Output the (x, y) coordinate of the center of the cell containing the given text.  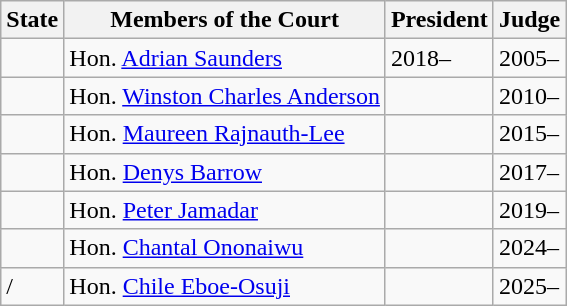
2019– (529, 210)
2005– (529, 58)
/ (32, 286)
2024– (529, 248)
2010– (529, 96)
Hon. Peter Jamadar (225, 210)
2017– (529, 172)
State (32, 20)
Members of the Court (225, 20)
2025– (529, 286)
Hon. Winston Charles Anderson (225, 96)
Hon. Chantal Ononaiwu (225, 248)
2015– (529, 134)
2018– (439, 58)
Hon. Maureen Rajnauth-Lee (225, 134)
Hon. Chile Eboe-Osuji (225, 286)
Judge (529, 20)
President (439, 20)
Hon. Adrian Saunders (225, 58)
Hon. Denys Barrow (225, 172)
